Determine the (X, Y) coordinate at the center of the cell enclosing the given text.  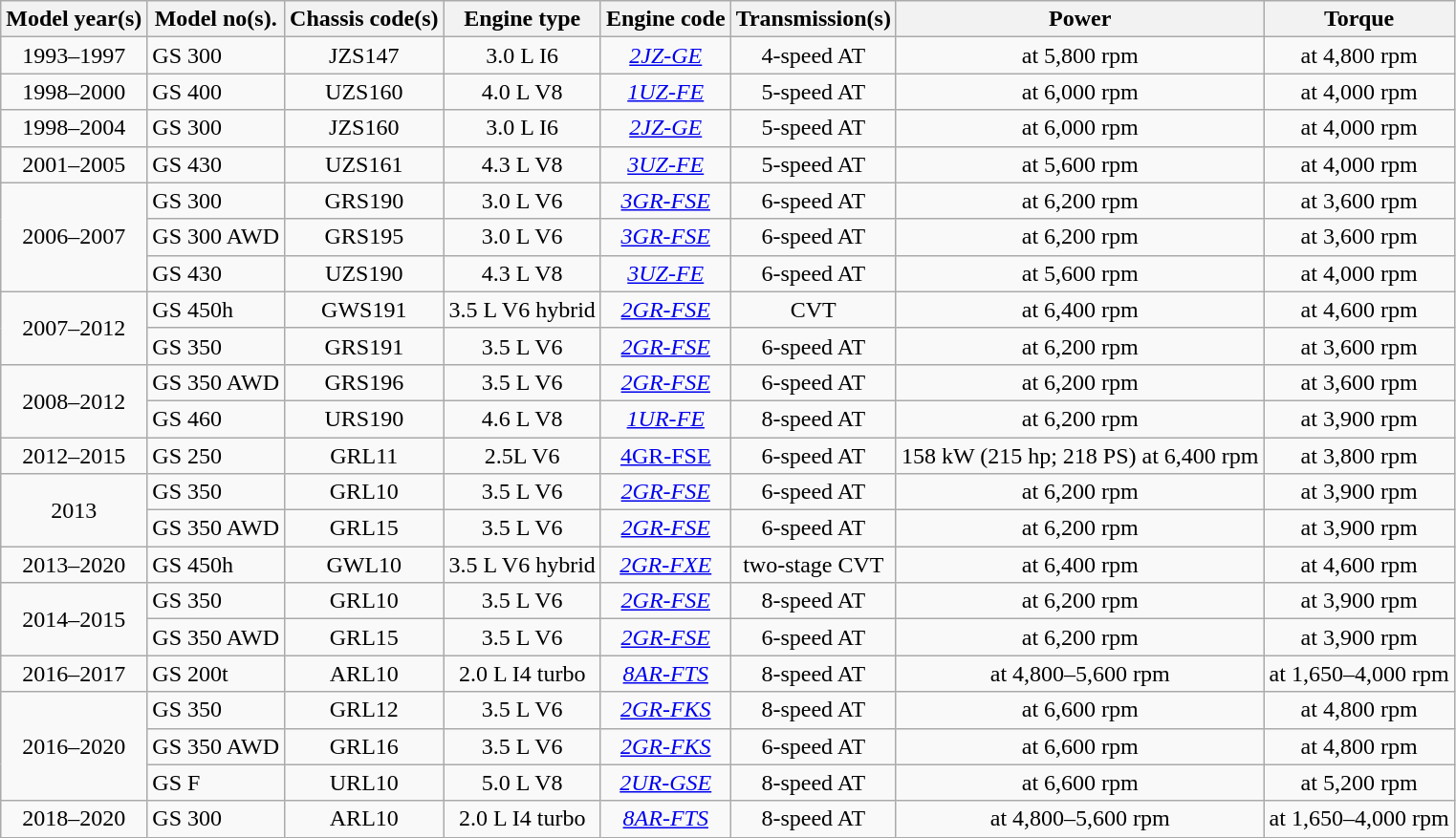
GRL12 (364, 710)
GS F (216, 783)
GWS191 (364, 310)
2013–2020 (75, 565)
UZS190 (364, 273)
GS 400 (216, 92)
Engine code (665, 19)
URS190 (364, 419)
JZS147 (364, 55)
2016–2020 (75, 746)
2006–2007 (75, 237)
JZS160 (364, 128)
GRL16 (364, 746)
at 3,800 rpm (1359, 456)
GRS190 (364, 201)
2018–2020 (75, 819)
Chassis code(s) (364, 19)
GWL10 (364, 565)
4.0 L V8 (522, 92)
GS 250 (216, 456)
at 5,800 rpm (1080, 55)
two-stage CVT (813, 565)
2008–2012 (75, 400)
1UR-FE (665, 419)
URL10 (364, 783)
CVT (813, 310)
2001–2005 (75, 164)
GS 200t (216, 674)
2GR-FXE (665, 565)
2007–2012 (75, 328)
2013 (75, 510)
2012–2015 (75, 456)
at 5,200 rpm (1359, 783)
1UZ-FE (665, 92)
Model year(s) (75, 19)
2UR-GSE (665, 783)
GRS191 (364, 346)
Transmission(s) (813, 19)
Model no(s). (216, 19)
4GR-FSE (665, 456)
2016–2017 (75, 674)
4-speed AT (813, 55)
Engine type (522, 19)
UZS160 (364, 92)
GS 300 AWD (216, 237)
2014–2015 (75, 619)
2.5L V6 (522, 456)
1998–2000 (75, 92)
GS 460 (216, 419)
GRL11 (364, 456)
1998–2004 (75, 128)
5.0 L V8 (522, 783)
158 kW (215 hp; 218 PS) at 6,400 rpm (1080, 456)
Power (1080, 19)
UZS161 (364, 164)
1993–1997 (75, 55)
Torque (1359, 19)
GRS195 (364, 237)
GRS196 (364, 382)
4.6 L V8 (522, 419)
